Locate the cell with the specified text and output its (X, Y) center coordinate. 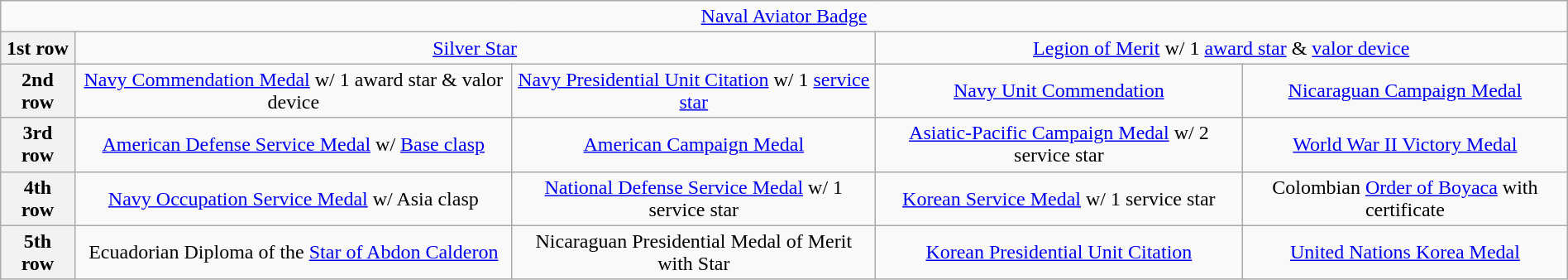
Navy Occupation Service Medal w/ Asia clasp (293, 199)
American Campaign Medal (693, 144)
National Defense Service Medal w/ 1 service star (693, 199)
4th row (38, 199)
Ecuadorian Diploma of the Star of Abdon Calderon (293, 252)
United Nations Korea Medal (1406, 252)
5th row (38, 252)
Naval Aviator Badge (784, 17)
1st row (38, 48)
Navy Presidential Unit Citation w/ 1 service star (693, 91)
Colombian Order of Boyaca with certificate (1406, 199)
Legion of Merit w/ 1 award star & valor device (1221, 48)
3rd row (38, 144)
2nd row (38, 91)
Navy Commendation Medal w/ 1 award star & valor device (293, 91)
Nicaraguan Presidential Medal of Merit with Star (693, 252)
Korean Service Medal w/ 1 service star (1059, 199)
World War II Victory Medal (1406, 144)
American Defense Service Medal w/ Base clasp (293, 144)
Silver Star (475, 48)
Navy Unit Commendation (1059, 91)
Nicaraguan Campaign Medal (1406, 91)
Korean Presidential Unit Citation (1059, 252)
Asiatic-Pacific Campaign Medal w/ 2 service star (1059, 144)
